From the cell containing the given text, extract its center point as [X, Y] coordinate. 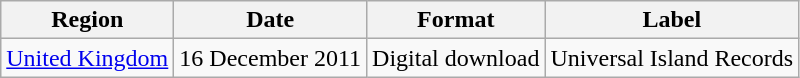
Universal Island Records [672, 58]
Digital download [456, 58]
Format [456, 20]
16 December 2011 [270, 58]
Label [672, 20]
Region [88, 20]
United Kingdom [88, 58]
Date [270, 20]
